Detect which cell encompasses the target text, then output its [X, Y] center coordinate. 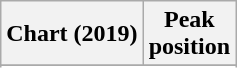
Chart (2019) [72, 34]
Peakposition [189, 34]
